For the text-containing cell, return its midpoint in (X, Y) coordinate format. 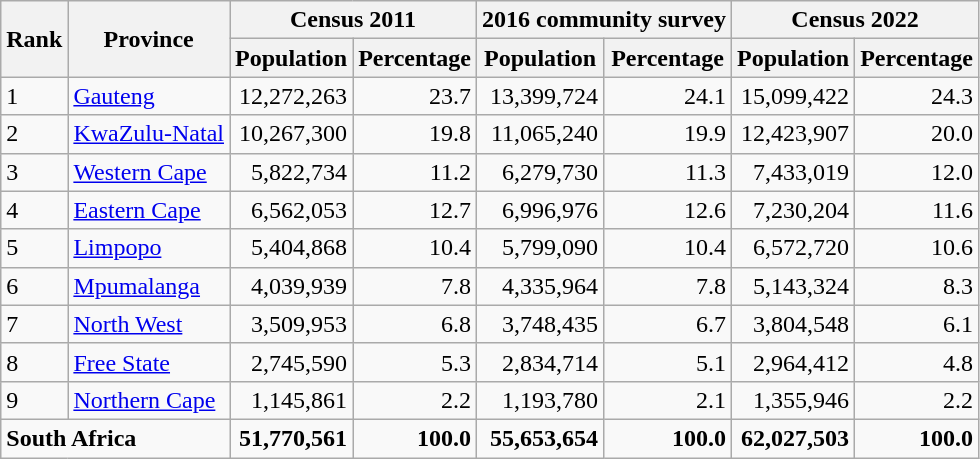
5.1 (668, 362)
23.7 (415, 96)
51,770,561 (292, 438)
5,799,090 (540, 248)
Rank (34, 39)
12.7 (415, 210)
2,964,412 (794, 362)
Free State (149, 362)
6,572,720 (794, 248)
5,822,734 (292, 172)
3,804,548 (794, 324)
2016 community survey (604, 20)
1,145,861 (292, 400)
8.3 (917, 286)
20.0 (917, 134)
5,404,868 (292, 248)
North West (149, 324)
Western Cape (149, 172)
6.8 (415, 324)
Eastern Cape (149, 210)
Northern Cape (149, 400)
3,748,435 (540, 324)
5.3 (415, 362)
6,279,730 (540, 172)
9 (34, 400)
24.3 (917, 96)
10.6 (917, 248)
3,509,953 (292, 324)
3 (34, 172)
2,745,590 (292, 362)
Census 2022 (856, 20)
4 (34, 210)
4,335,964 (540, 286)
12.6 (668, 210)
12,423,907 (794, 134)
1 (34, 96)
KwaZulu-Natal (149, 134)
7 (34, 324)
Gauteng (149, 96)
Limpopo (149, 248)
10,267,300 (292, 134)
5,143,324 (794, 286)
55,653,654 (540, 438)
Census 2011 (354, 20)
1,193,780 (540, 400)
19.8 (415, 134)
11.2 (415, 172)
2,834,714 (540, 362)
Province (149, 39)
7,433,019 (794, 172)
4,039,939 (292, 286)
6,996,976 (540, 210)
15,099,422 (794, 96)
8 (34, 362)
11.3 (668, 172)
6 (34, 286)
2.1 (668, 400)
11,065,240 (540, 134)
6.7 (668, 324)
6,562,053 (292, 210)
7,230,204 (794, 210)
1,355,946 (794, 400)
4.8 (917, 362)
Mpumalanga (149, 286)
2 (34, 134)
24.1 (668, 96)
62,027,503 (794, 438)
13,399,724 (540, 96)
19.9 (668, 134)
South Africa (116, 438)
6.1 (917, 324)
11.6 (917, 210)
12,272,263 (292, 96)
5 (34, 248)
12.0 (917, 172)
